Locate the cell with the specified text and output its [X, Y] center coordinate. 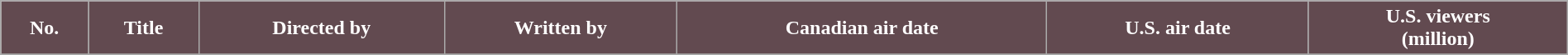
No. [45, 28]
Canadian air date [862, 28]
Title [144, 28]
Written by [561, 28]
U.S. viewers(million) [1437, 28]
Directed by [321, 28]
U.S. air date [1178, 28]
